From the cell containing the given text, extract its center point as (x, y) coordinate. 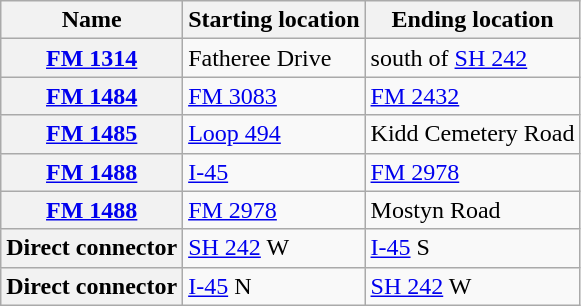
FM 3083 (274, 96)
FM 1314 (92, 58)
Loop 494 (274, 134)
I-45 (274, 172)
I-45 S (472, 248)
I-45 N (274, 286)
Ending location (472, 20)
south of SH 242 (472, 58)
FM 2432 (472, 96)
Kidd Cemetery Road (472, 134)
FM 1485 (92, 134)
Mostyn Road (472, 210)
FM 1484 (92, 96)
Starting location (274, 20)
Name (92, 20)
Fatheree Drive (274, 58)
